From the cell containing the given text, extract its center point as (x, y) coordinate. 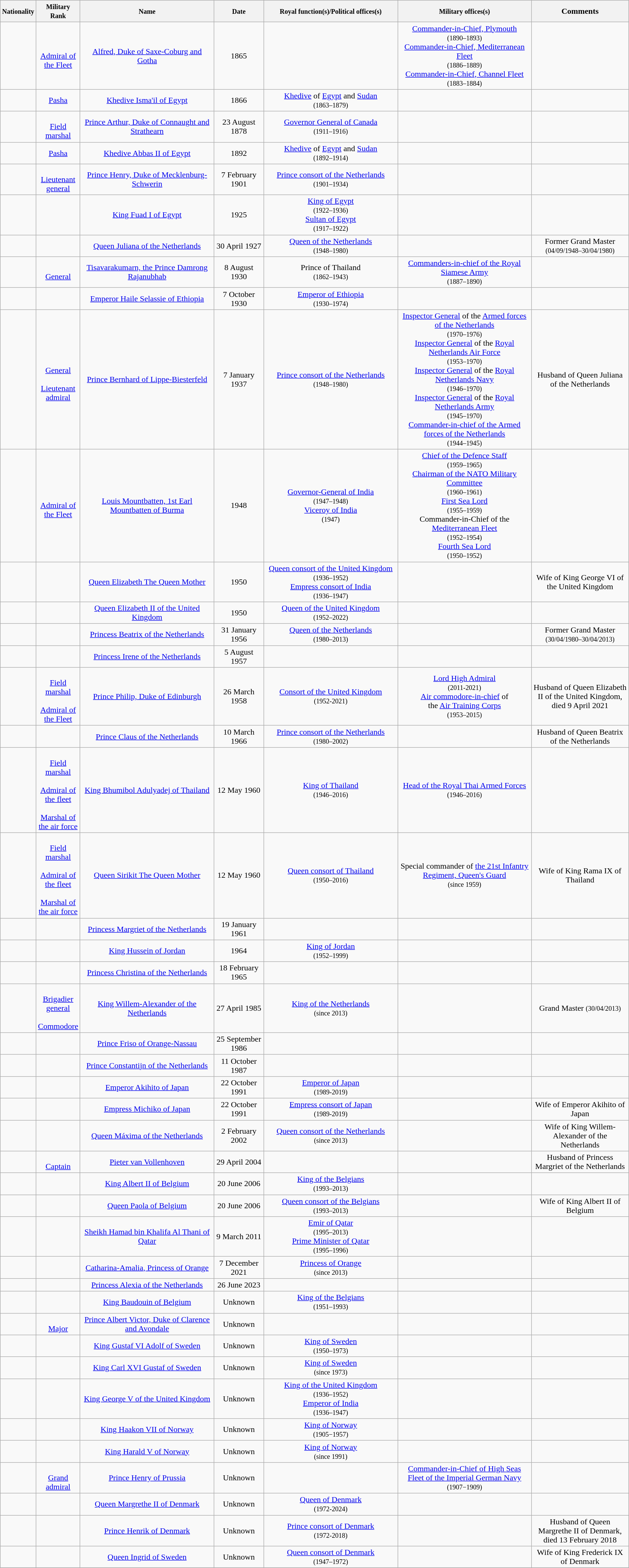
King of Sweden (since 1973) (331, 1368)
7 October 1930 (239, 298)
Major (58, 1324)
Military Rank (58, 11)
King of Egypt (1922–1936) Sultan of Egypt (1917–1922) (331, 215)
Captain (58, 1162)
General (58, 272)
Queen Elizabeth The Queen Mother (147, 582)
Louis Mountbatten, 1st Earl Mountbatten of Burma (147, 505)
Commander-in-Chief, Plymouth (1890–1893) Commander-in-Chief, Mediterranean Fleet (1886–1889) Commander-in-Chief, Channel Fleet (1883–1884) (464, 56)
1964 (239, 951)
King of Sweden (1950–1973) (331, 1346)
Prince Henrik of Denmark (147, 1530)
Princess Irene of the Netherlands (147, 656)
7 February 1901 (239, 179)
Commander-in-Chief of High Seas Fleet of the Imperial German Navy (1907−1909) (464, 1478)
1948 (239, 505)
King Fuad I of Egypt (147, 215)
King Willem-Alexander of the Netherlands (147, 1008)
King of Norway (1905−1957) (331, 1430)
Queen Sirikit The Queen Mother (147, 875)
27 April 1985 (239, 1008)
Prince consort of the Netherlands (1980–2002) (331, 736)
Prince Friso of Orange-Nassau (147, 1043)
Queen of the Netherlands (1948–1980) (331, 246)
Prince consort of the Netherlands (1948–1980) (331, 379)
Emperor Akihito of Japan (147, 1087)
30 April 1927 (239, 246)
7 December 2021 (239, 1268)
1866 (239, 100)
Lieutenant general (58, 179)
Queen Máxima of the Netherlands (147, 1135)
King of the Belgians (1993–2013) (331, 1184)
Governor General of Canada (1911–1916) (331, 127)
1892 (239, 153)
Queen consort of the Belgians (1993–2013) (331, 1206)
Consort of the United Kingdom (1952-2021) (331, 697)
Prince consort of Denmark (1972-2018) (331, 1530)
Khedive Isma'il of Egypt (147, 100)
Khedive of Egypt and Sudan (1892–1914) (331, 153)
Prince Henry of Prussia (147, 1478)
King of Thailand (1946–2016) (331, 790)
Brigadier general Commodore (58, 1008)
1865 (239, 56)
Queen Margrethe II of Denmark (147, 1504)
Date (239, 11)
Sheikh Hamad bin Khalifa Al Thani of Qatar (147, 1237)
Emir of Qatar (1995–2013) Prime Minister of Qatar (1995–1996) (331, 1237)
Husband of Queen Juliana of the Netherlands (580, 379)
King George V of the United Kingdom (147, 1399)
Queen of the Netherlands (1980–2013) (331, 635)
10 March 1966 (239, 736)
King Albert II of Belgium (147, 1184)
Pieter van Vollenhoven (147, 1162)
Prince Albert Victor, Duke of Clarence and Avondale (147, 1324)
9 March 2011 (239, 1237)
Husband of Queen Beatrix of the Netherlands (580, 736)
Princess Alexia of the Netherlands (147, 1285)
8 August 1930 (239, 272)
1925 (239, 215)
Prince consort of the Netherlands (1901–1934) (331, 179)
7 January 1937 (239, 379)
King of the Netherlands (since 2013) (331, 1008)
Empress consort of Japan (1989-2019) (331, 1109)
Tisavarakumarn, the Prince Damrong Rajanubhab (147, 272)
18 February 1965 (239, 973)
Alfred, Duke of Saxe-Coburg and Gotha (147, 56)
Catharina-Amalia, Princess of Orange (147, 1268)
Princess Christina of the Netherlands (147, 973)
Prince Constantijn of the Netherlands (147, 1065)
Comments (580, 11)
Grand admiral (58, 1478)
King Gustaf VI Adolf of Sweden (147, 1346)
King of Jordan (1952–1999) (331, 951)
26 June 2023 (239, 1285)
Royal function(s)/Political offices(s) (331, 11)
Queen Elizabeth II of the United Kingdom (147, 613)
Prince Philip, Duke of Edinburgh (147, 697)
Queen of Denmark (1972-2024) (331, 1504)
General Lieutenant admiral (58, 379)
Husband of Queen Margrethe II of Denmark, died 13 February 2018 (580, 1530)
19 January 1961 (239, 929)
Khedive Abbas II of Egypt (147, 153)
Military offices(s) (464, 11)
2 February 2002 (239, 1135)
Commanders-in-chief of the Royal Siamese Army (1887–1890) (464, 272)
Prince Claus of the Netherlands (147, 736)
Queen Paola of Belgium (147, 1206)
Prince Arthur, Duke of Connaught and Strathearn (147, 127)
29 April 2004 (239, 1162)
King of Norway (since 1991) (331, 1451)
25 September 1986 (239, 1043)
Princess Beatrix of the Netherlands (147, 635)
Name (147, 11)
King of the United Kingdom (1936–1952) Emperor of India (1936–1947) (331, 1399)
Emperor of Ethiopia (1930–1974) (331, 298)
King Bhumibol Adulyadej of Thailand (147, 790)
Wife of King George VI of the United Kingdom (580, 582)
Field marshal (58, 127)
Princess of Orange (since 2013) (331, 1268)
Prince of Thailand (1862–1943) (331, 272)
Princess Margriet of the Netherlands (147, 929)
Queen consort of Thailand (1950–2016) (331, 875)
Governor-General of India (1947–1948) Viceroy of India (1947) (331, 505)
31 January 1956 (239, 635)
Queen consort of Denmark (1947–1972) (331, 1557)
26 March 1958 (239, 697)
Prince Bernhard of Lippe-Biesterfeld (147, 379)
Grand Master (30/04/2013) (580, 1008)
Wife of King Albert II of Belgium (580, 1206)
King Baudouin of Belgium (147, 1302)
Husband of Queen Elizabeth II of the United Kingdom, died 9 April 2021 (580, 697)
Khedive of Egypt and Sudan (1863–1879) (331, 100)
King Haakon VII of Norway (147, 1430)
Former Grand Master (30/04/1980–30/04/2013) (580, 635)
Emperor Haile Selassie of Ethiopia (147, 298)
King Carl XVI Gustaf of Sweden (147, 1368)
Emperor of Japan (1989-2019) (331, 1087)
5 August 1957 (239, 656)
Husband of Princess Margriet of the Netherlands (580, 1162)
Queen consort of the Netherlands (since 2013) (331, 1135)
Lord High Admiral (2011-2021) Air commodore-in-chief of the Air Training Corps (1953–2015) (464, 697)
Queen consort of the United Kingdom (1936–1952) Empress consort of India (1936–1947) (331, 582)
Special commander of the 21st Infantry Regiment, Queen's Guard (since 1959) (464, 875)
23 August 1878 (239, 127)
Field marshal Admiral of the Fleet (58, 697)
11 October 1987 (239, 1065)
Wife of King Rama IX of Thailand (580, 875)
Wife of King Frederick IX of Denmark (580, 1557)
Wife of King Willem-Alexander of the Netherlands (580, 1135)
Former Grand Master (04/09/1948–30/04/1980) (580, 246)
Queen Ingrid of Sweden (147, 1557)
Head of the Royal Thai Armed Forces (1946–2016) (464, 790)
Queen Juliana of the Netherlands (147, 246)
Prince Henry, Duke of Mecklenburg-Schwerin (147, 179)
Queen of the United Kingdom (1952–2022) (331, 613)
King Hussein of Jordan (147, 951)
King Harald V of Norway (147, 1451)
Nationality (18, 11)
Empress Michiko of Japan (147, 1109)
Wife of Emperor Akihito of Japan (580, 1109)
King of the Belgians (1951–1993) (331, 1302)
